Detect which cell encompasses the target text, then output its [x, y] center coordinate. 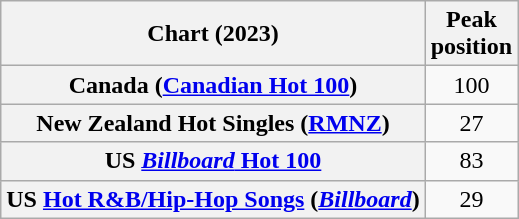
29 [471, 199]
New Zealand Hot Singles (RMNZ) [213, 123]
Chart (2023) [213, 34]
27 [471, 123]
100 [471, 85]
Peak position [471, 34]
US Billboard Hot 100 [213, 161]
83 [471, 161]
Canada (Canadian Hot 100) [213, 85]
US Hot R&B/Hip-Hop Songs (Billboard) [213, 199]
